Capture the cell that displays the provided text and extract its [X, Y] central coordinate. 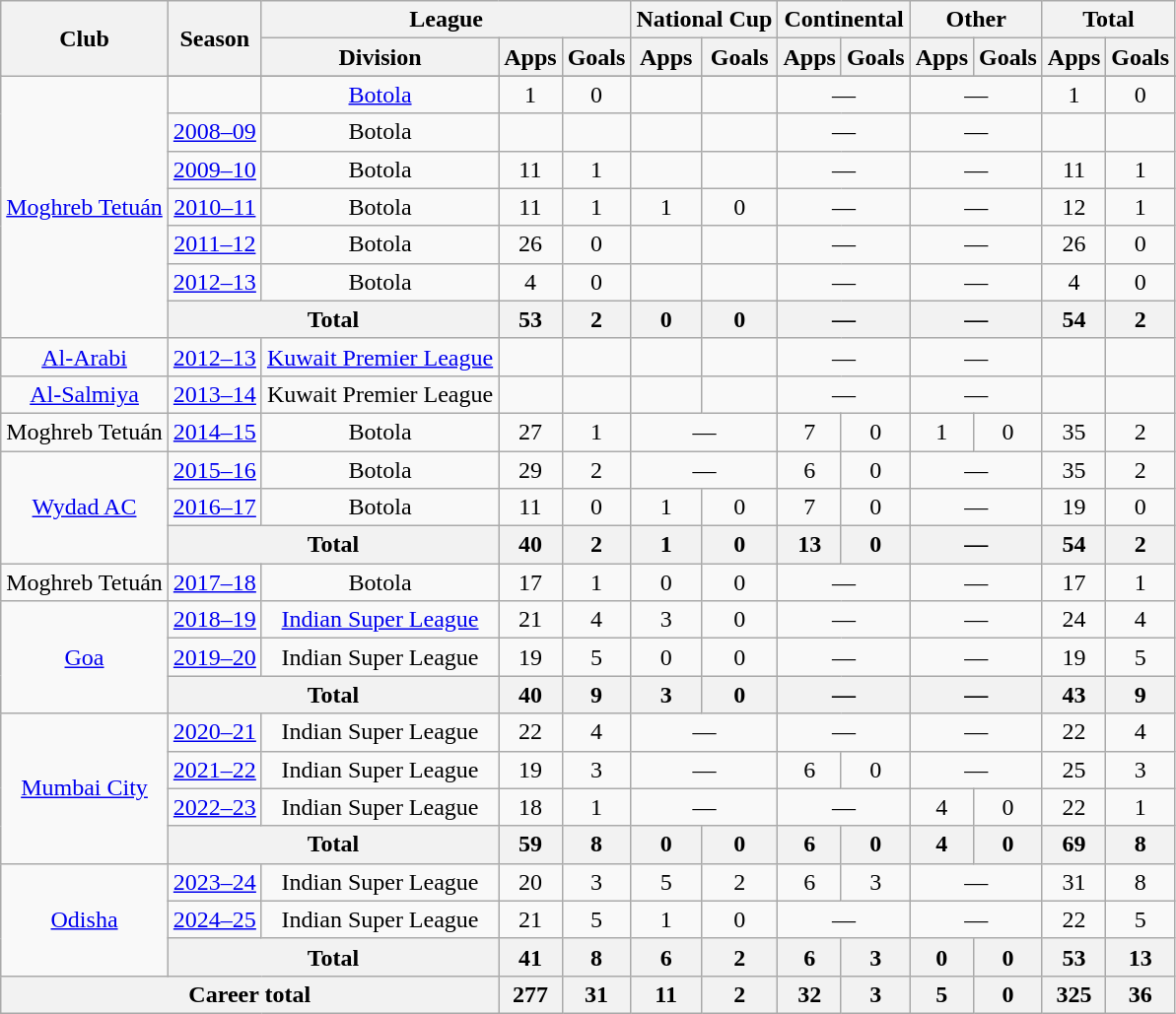
2009–10 [215, 169]
2017–18 [215, 582]
36 [1141, 994]
2016–17 [215, 507]
Division [380, 57]
Odisha [85, 919]
32 [809, 994]
277 [530, 994]
2022–23 [215, 807]
Wydad AC [85, 507]
2018–19 [215, 620]
20 [530, 882]
2014–15 [215, 432]
2019–20 [215, 657]
2020–21 [215, 732]
Continental [844, 20]
Club [85, 38]
2023–24 [215, 882]
25 [1073, 770]
2011–12 [215, 244]
24 [1073, 620]
43 [1073, 695]
National Cup [704, 20]
27 [530, 432]
Al-Salmiya [85, 394]
2024–25 [215, 919]
Season [215, 38]
2013–14 [215, 394]
18 [530, 807]
Career total [250, 994]
69 [1073, 845]
League [446, 20]
41 [530, 957]
Al-Arabi [85, 357]
325 [1073, 994]
Goa [85, 657]
2008–09 [215, 132]
12 [1073, 207]
2015–16 [215, 470]
2021–22 [215, 770]
Mumbai City [85, 788]
Other [976, 20]
29 [530, 470]
59 [530, 845]
2010–11 [215, 207]
